Identify which cell holds the provided text, then report its (X, Y) central coordinate. 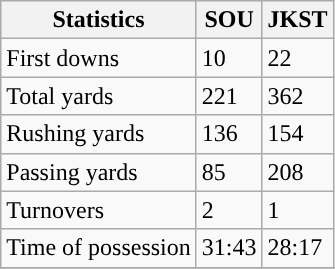
362 (298, 96)
SOU (229, 20)
28:17 (298, 248)
Time of possession (99, 248)
Statistics (99, 20)
85 (229, 172)
221 (229, 96)
First downs (99, 58)
31:43 (229, 248)
208 (298, 172)
10 (229, 58)
154 (298, 134)
Total yards (99, 96)
JKST (298, 20)
1 (298, 210)
Turnovers (99, 210)
Rushing yards (99, 134)
2 (229, 210)
136 (229, 134)
Passing yards (99, 172)
22 (298, 58)
